Determine the [X, Y] coordinate at the center of the cell enclosing the given text.  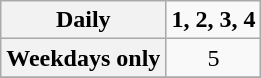
Weekdays only [84, 58]
5 [214, 58]
1, 2, 3, 4 [214, 20]
Daily [84, 20]
